Identify which cell holds the provided text, then report its [X, Y] central coordinate. 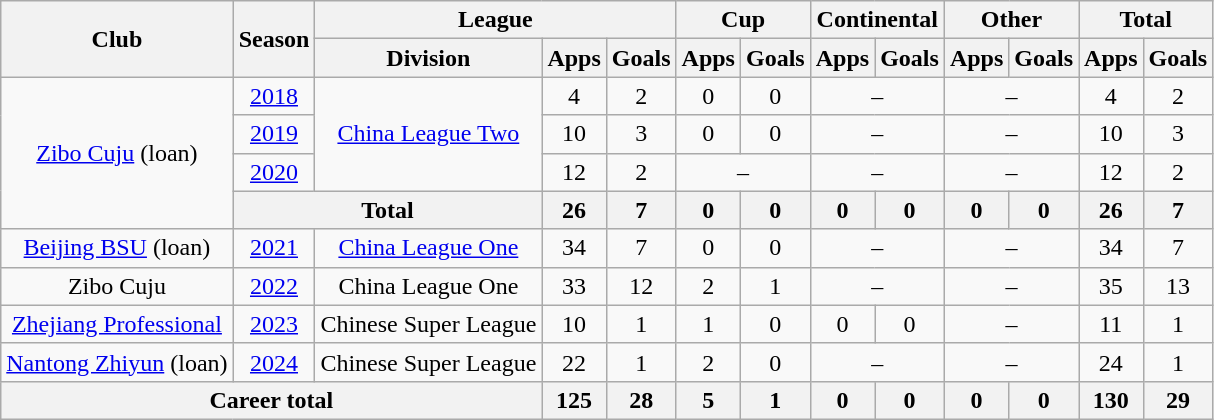
Cup [743, 20]
Nantong Zhiyun (loan) [117, 362]
Zibo Cuju [117, 286]
24 [1111, 362]
130 [1111, 400]
35 [1111, 286]
33 [574, 286]
2024 [274, 362]
League [496, 20]
2022 [274, 286]
2023 [274, 324]
Other [1011, 20]
2021 [274, 248]
Zhejiang Professional [117, 324]
Club [117, 39]
Beijing BSU (loan) [117, 248]
Continental [877, 20]
5 [708, 400]
2020 [274, 172]
Zibo Cuju (loan) [117, 153]
22 [574, 362]
Season [274, 39]
2018 [274, 96]
11 [1111, 324]
2019 [274, 134]
Division [428, 58]
China League Two [428, 134]
Career total [272, 400]
125 [574, 400]
13 [1178, 286]
28 [641, 400]
29 [1178, 400]
